Identify which cell holds the provided text, then report its [x, y] central coordinate. 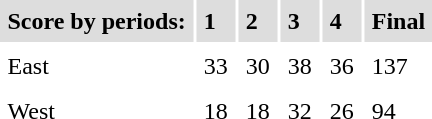
Final [398, 21]
36 [342, 66]
Score by periods: [96, 21]
33 [216, 66]
3 [300, 21]
30 [258, 66]
4 [342, 21]
38 [300, 66]
137 [398, 66]
2 [258, 21]
East [96, 66]
1 [216, 21]
